Determine the (x, y) coordinate at the center of the cell enclosing the given text.  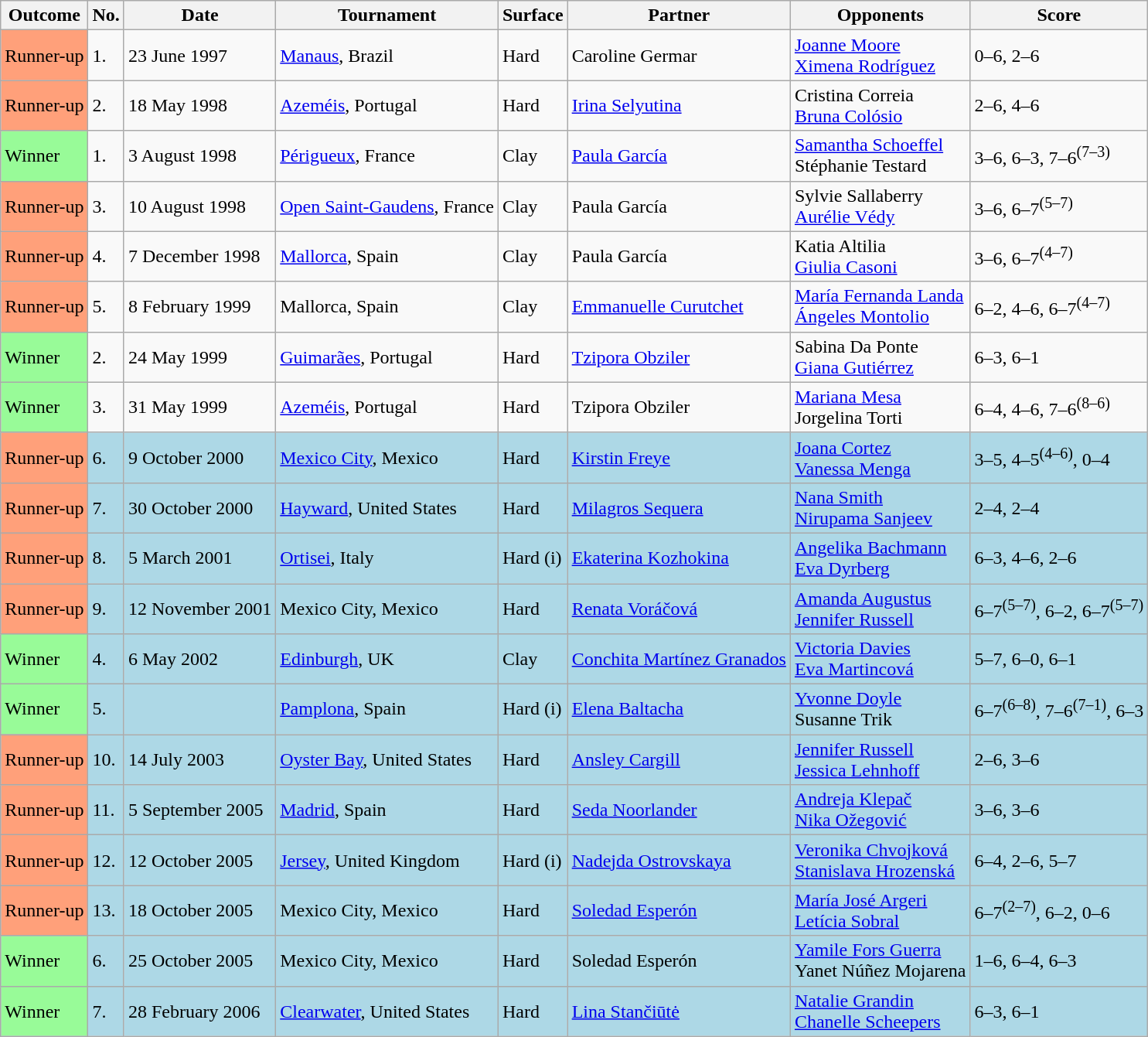
28 February 2006 (199, 1011)
Nana Smith Nirupama Sanjeev (880, 507)
Angelika Bachmann Eva Dyrberg (880, 558)
3–6, 6–7(5–7) (1059, 206)
7 December 1998 (199, 257)
Edinburgh, UK (387, 659)
Caroline Germar (679, 56)
María Fernanda Landa Ángeles Montolio (880, 306)
8 February 1999 (199, 306)
Conchita Martínez Granados (679, 659)
25 October 2005 (199, 960)
Hayward, United States (387, 507)
12. (106, 860)
3–5, 4–5(4–6), 0–4 (1059, 458)
1–6, 6–4, 6–3 (1059, 960)
Mariana Mesa Jorgelina Torti (880, 407)
18 October 2005 (199, 911)
31 May 1999 (199, 407)
Opponents (880, 15)
5–7, 6–0, 6–1 (1059, 659)
14 July 2003 (199, 759)
12 October 2005 (199, 860)
Outcome (45, 15)
Jersey, United Kingdom (387, 860)
Natalie Grandin Chanelle Scheepers (880, 1011)
Partner (679, 15)
Périgueux, France (387, 156)
Joana Cortez Vanessa Menga (880, 458)
Victoria Davies Eva Martincová (880, 659)
8. (106, 558)
Jennifer Russell Jessica Lehnhoff (880, 759)
6–7(2–7), 6–2, 0–6 (1059, 911)
No. (106, 15)
Elena Baltacha (679, 710)
3–6, 6–3, 7–6(7–3) (1059, 156)
Cristina Correia Bruna Colósio (880, 105)
María José Argeri Letícia Sobral (880, 911)
Milagros Sequera (679, 507)
Pamplona, Spain (387, 710)
9. (106, 608)
Madrid, Spain (387, 810)
Tournament (387, 15)
Score (1059, 15)
Surface (533, 15)
Yamile Fors Guerra Yanet Núñez Mojarena (880, 960)
Irina Selyutina (679, 105)
9 October 2000 (199, 458)
2–6, 3–6 (1059, 759)
10 August 1998 (199, 206)
Andreja Klepač Nika Ožegović (880, 810)
6 May 2002 (199, 659)
Amanda Augustus Jennifer Russell (880, 608)
Oyster Bay, United States (387, 759)
Manaus, Brazil (387, 56)
23 June 1997 (199, 56)
5 September 2005 (199, 810)
Kirstin Freye (679, 458)
Ansley Cargill (679, 759)
Renata Voráčová (679, 608)
Sylvie Sallaberry Aurélie Védy (880, 206)
3–6, 3–6 (1059, 810)
Katia Altilia Giulia Casoni (880, 257)
6–7(5–7), 6–2, 6–7(5–7) (1059, 608)
Clearwater, United States (387, 1011)
Joanne Moore Ximena Rodríguez (880, 56)
12 November 2001 (199, 608)
Ortisei, Italy (387, 558)
Lina Stančiūtė (679, 1011)
Yvonne Doyle Susanne Trik (880, 710)
Nadejda Ostrovskaya (679, 860)
Veronika Chvojková Stanislava Hrozenská (880, 860)
6–4, 2–6, 5–7 (1059, 860)
Samantha Schoeffel Stéphanie Testard (880, 156)
Sabina Da Ponte Giana Gutiérrez (880, 357)
6–7(6–8), 7–6(7–1), 6–3 (1059, 710)
11. (106, 810)
30 October 2000 (199, 507)
Emmanuelle Curutchet (679, 306)
2–6, 4–6 (1059, 105)
5 March 2001 (199, 558)
Ekaterina Kozhokina (679, 558)
Guimarães, Portugal (387, 357)
6–4, 4–6, 7–6(8–6) (1059, 407)
6–3, 4–6, 2–6 (1059, 558)
13. (106, 911)
24 May 1999 (199, 357)
Seda Noorlander (679, 810)
Open Saint-Gaudens, France (387, 206)
3–6, 6–7(4–7) (1059, 257)
0–6, 2–6 (1059, 56)
Date (199, 15)
3 August 1998 (199, 156)
6–2, 4–6, 6–7(4–7) (1059, 306)
18 May 1998 (199, 105)
10. (106, 759)
2–4, 2–4 (1059, 507)
